Identify which cell holds the provided text, then report its [X, Y] central coordinate. 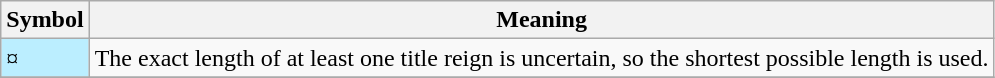
¤ [45, 58]
The exact length of at least one title reign is uncertain, so the shortest possible length is used. [542, 58]
Meaning [542, 20]
Symbol [45, 20]
